Provide the [x, y] coordinate of the cell's center where the given text is located.  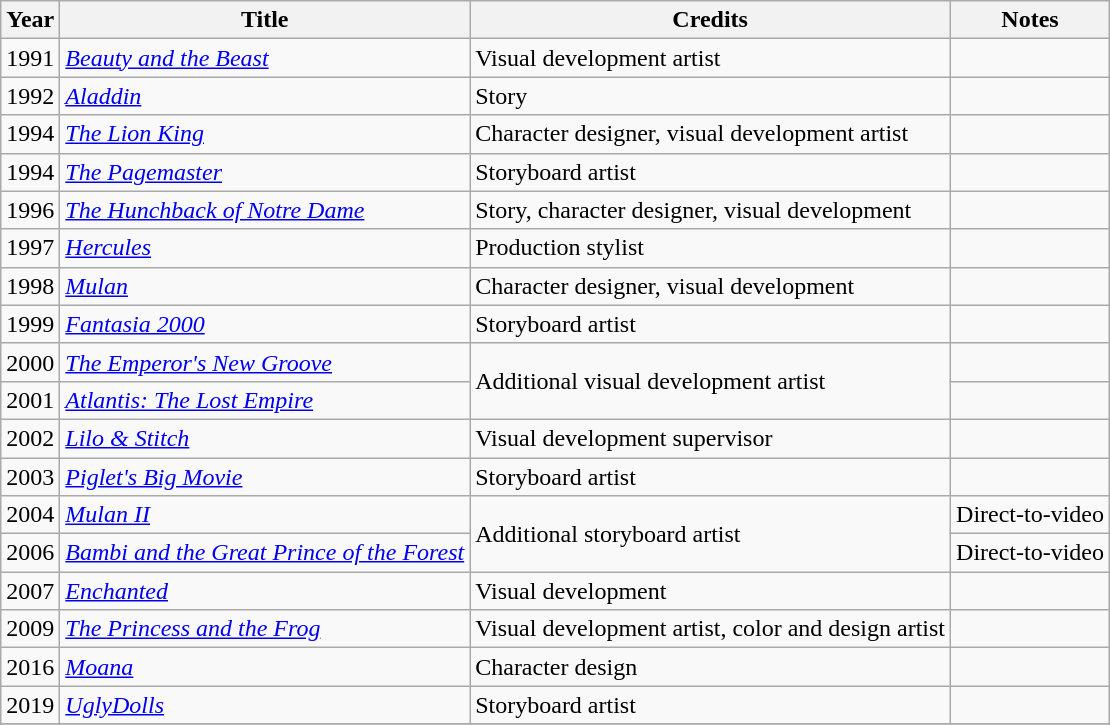
Visual development artist [710, 58]
Story [710, 96]
2009 [30, 629]
Moana [265, 667]
Additional visual development artist [710, 381]
1992 [30, 96]
Visual development supervisor [710, 438]
2002 [30, 438]
2004 [30, 515]
1997 [30, 248]
The Hunchback of Notre Dame [265, 210]
1996 [30, 210]
Title [265, 20]
The Emperor's New Groove [265, 362]
2016 [30, 667]
2006 [30, 553]
Fantasia 2000 [265, 324]
Additional storyboard artist [710, 534]
1991 [30, 58]
Mulan [265, 286]
Beauty and the Beast [265, 58]
Visual development [710, 591]
Mulan II [265, 515]
Credits [710, 20]
2000 [30, 362]
Piglet's Big Movie [265, 477]
The Pagemaster [265, 172]
Enchanted [265, 591]
UglyDolls [265, 705]
2003 [30, 477]
1999 [30, 324]
Visual development artist, color and design artist [710, 629]
2001 [30, 400]
Atlantis: The Lost Empire [265, 400]
Aladdin [265, 96]
Year [30, 20]
1998 [30, 286]
2007 [30, 591]
Character designer, visual development [710, 286]
Character designer, visual development artist [710, 134]
Lilo & Stitch [265, 438]
Story, character designer, visual development [710, 210]
The Princess and the Frog [265, 629]
The Lion King [265, 134]
Hercules [265, 248]
2019 [30, 705]
Production stylist [710, 248]
Character design [710, 667]
Bambi and the Great Prince of the Forest [265, 553]
Notes [1030, 20]
